Provide the (x, y) coordinate of the cell's center where the given text is located.  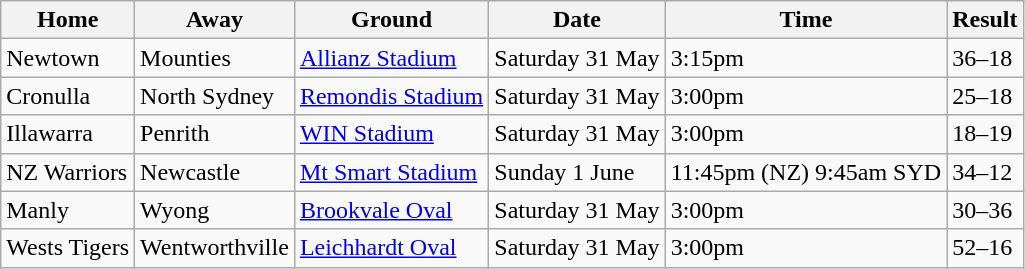
34–12 (985, 172)
Away (215, 20)
18–19 (985, 134)
Wentworthville (215, 248)
Penrith (215, 134)
Date (577, 20)
Home (68, 20)
Manly (68, 210)
36–18 (985, 58)
52–16 (985, 248)
Mt Smart Stadium (391, 172)
Mounties (215, 58)
25–18 (985, 96)
WIN Stadium (391, 134)
Result (985, 20)
NZ Warriors (68, 172)
30–36 (985, 210)
Newcastle (215, 172)
Brookvale Oval (391, 210)
Ground (391, 20)
3:15pm (806, 58)
North Sydney (215, 96)
Leichhardt Oval (391, 248)
Illawarra (68, 134)
11:45pm (NZ) 9:45am SYD (806, 172)
Newtown (68, 58)
Cronulla (68, 96)
Remondis Stadium (391, 96)
Wests Tigers (68, 248)
Time (806, 20)
Sunday 1 June (577, 172)
Allianz Stadium (391, 58)
Wyong (215, 210)
